For the text-containing cell, return its midpoint in (x, y) coordinate format. 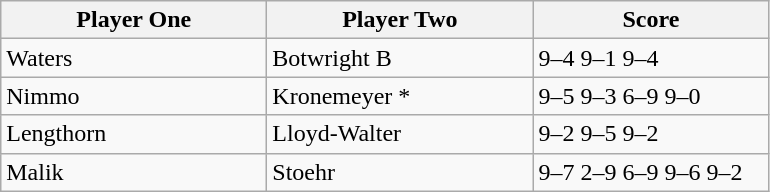
Waters (134, 58)
Player Two (400, 20)
9–4 9–1 9–4 (651, 58)
Nimmo (134, 96)
9–7 2–9 6–9 9–6 9–2 (651, 172)
Kronemeyer * (400, 96)
Stoehr (400, 172)
Botwright B (400, 58)
Malik (134, 172)
Lengthorn (134, 134)
9–2 9–5 9–2 (651, 134)
Lloyd-Walter (400, 134)
Player One (134, 20)
9–5 9–3 6–9 9–0 (651, 96)
Score (651, 20)
